Capture the cell that displays the provided text and extract its (X, Y) central coordinate. 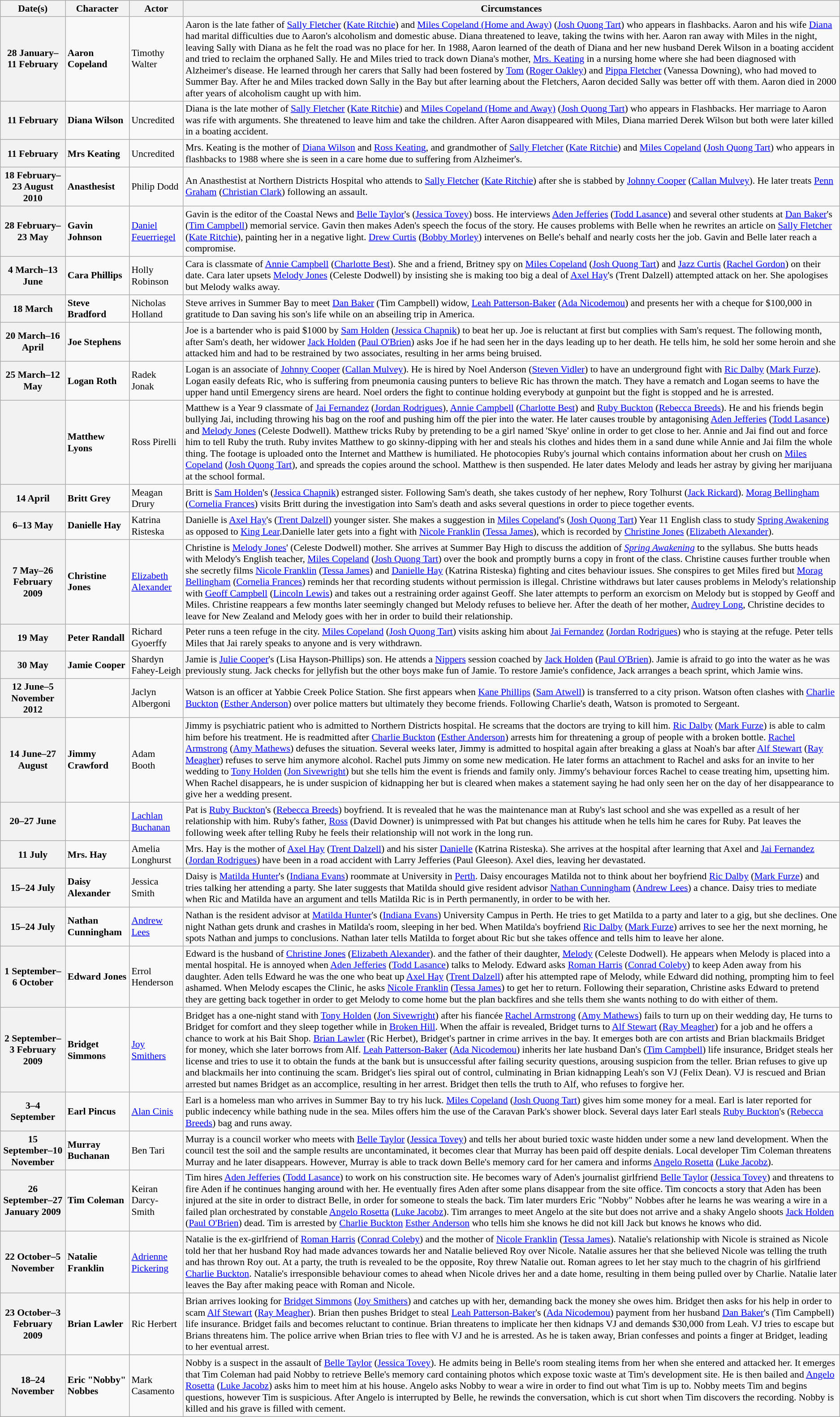
Cara Phillips (98, 276)
Lachlan Buchanan (156, 822)
Jamie Cooper (98, 665)
Christine Jones (98, 582)
Andrew Lees (156, 927)
Peter Randall (98, 637)
Nathan Cunningham (98, 927)
2 September–3 February 2009 (33, 1050)
Philip Dodd (156, 186)
Mrs Keating (98, 153)
Elizabeth Alexander (156, 582)
Timothy Walter (156, 59)
Ben Tari (156, 1151)
25 March–12 May (33, 381)
Murray Buchanan (98, 1151)
Joe Stephens (98, 342)
14 April (33, 498)
18 March (33, 309)
Earl Pincus (98, 1111)
12 June–5 November 2012 (33, 698)
Jaclyn Albergoni (156, 698)
Shardyn Fahey-Leigh (156, 665)
Daniel Feuerriegel (156, 231)
Britt Grey (98, 498)
15 September–10 November (33, 1151)
Errol Henderson (156, 977)
22 October–5 November (33, 1262)
18–24 November (33, 1386)
28 January–11 February (33, 59)
Joy Smithers (156, 1050)
Adam Booth (156, 760)
Holly Robinson (156, 276)
Jessica Smith (156, 888)
3–4 September (33, 1111)
Matthew Lyons (98, 443)
Meagan Drury (156, 498)
Anasthesist (98, 186)
Jimmy Crawford (98, 760)
Date(s) (33, 9)
Aaron Copeland (98, 59)
Ross Pirelli (156, 443)
1 September–6 October (33, 977)
Logan Roth (98, 381)
7 May–26 February 2009 (33, 582)
Alan Cinis (156, 1111)
Ric Herbert (156, 1324)
26 September–27 January 2009 (33, 1201)
Edward Jones (98, 977)
Actor (156, 9)
Danielle Hay (98, 526)
Gavin Johnson (98, 231)
Nicholas Holland (156, 309)
Brian Lawler (98, 1324)
Amelia Longhurst (156, 855)
14 June–27 August (33, 760)
Bridget Simmons (98, 1050)
18 February–23 August 2010 (33, 186)
Mrs. Hay (98, 855)
Character (98, 9)
Diana Wilson (98, 120)
20 March–16 April (33, 342)
Daisy Alexander (98, 888)
6–13 May (33, 526)
20–27 June (33, 822)
Steve Bradford (98, 309)
Keiran Darcy-Smith (156, 1201)
23 October–3 February 2009 (33, 1324)
Katrina Risteska (156, 526)
Mark Casamento (156, 1386)
Tim Coleman (98, 1201)
Eric "Nobby" Nobbes (98, 1386)
Radek Jonak (156, 381)
30 May (33, 665)
Richard Gyoerffy (156, 637)
Adrienne Pickering (156, 1262)
Natalie Franklin (98, 1262)
11 July (33, 855)
4 March–13 June (33, 276)
Circumstances (512, 9)
19 May (33, 637)
28 February–23 May (33, 231)
